Scan for the cell matching the given text and deliver its (x, y) coordinate at center. 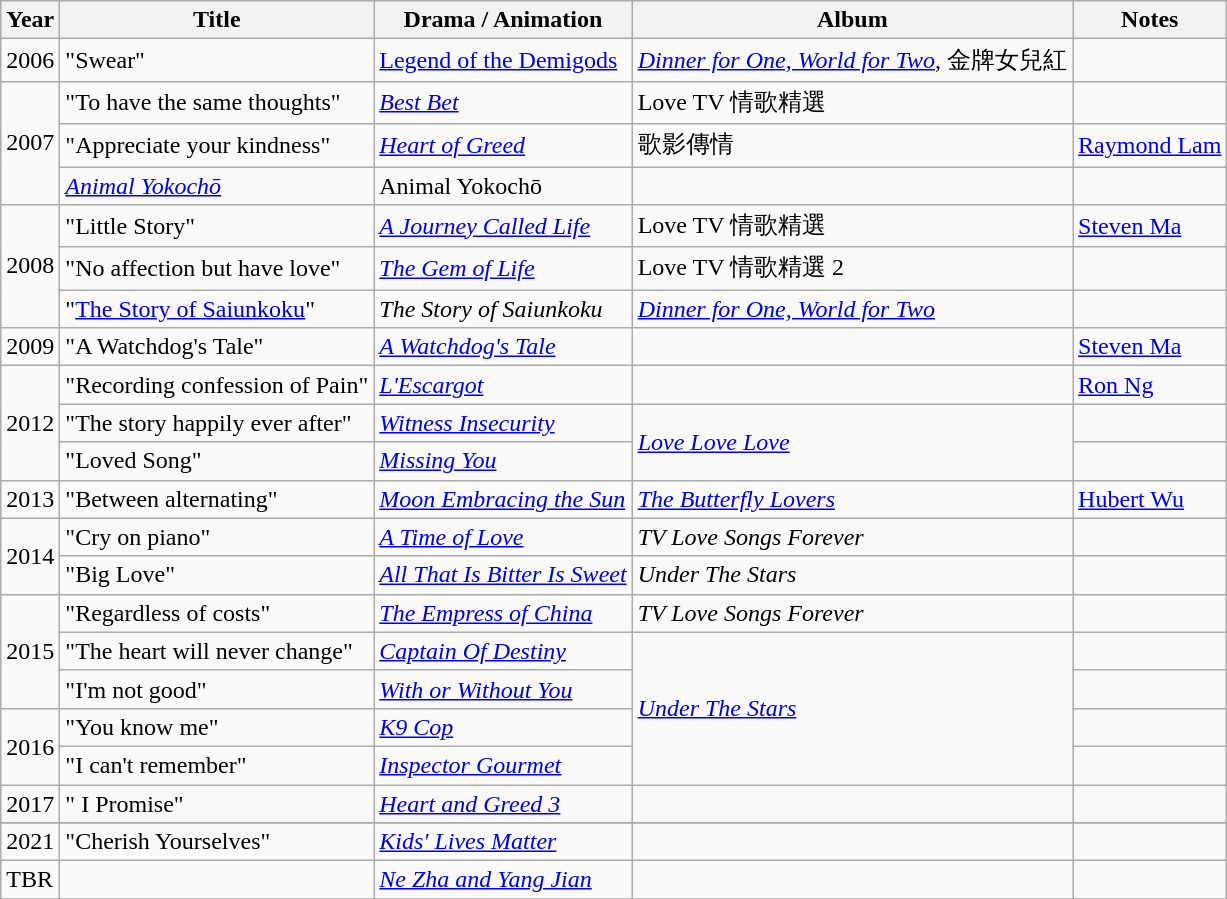
"Little Story" (217, 226)
"You know me" (217, 727)
"Swear" (217, 60)
"A Watchdog's Tale" (217, 347)
"Big Love" (217, 575)
2008 (30, 266)
The Butterfly Lovers (852, 499)
Moon Embracing the Sun (503, 499)
Album (852, 20)
Notes (1150, 20)
"I can't remember" (217, 765)
"The story happily ever after" (217, 423)
"Recording confession of Pain" (217, 385)
2006 (30, 60)
Love TV 情歌精選 2 (852, 268)
2021 (30, 842)
Raymond Lam (1150, 146)
2016 (30, 746)
Title (217, 20)
TBR (30, 880)
The Gem of Life (503, 268)
"No affection but have love" (217, 268)
2009 (30, 347)
"Cry on piano" (217, 537)
"I'm not good" (217, 689)
Witness Insecurity (503, 423)
2014 (30, 556)
Kids' Lives Matter (503, 842)
A Journey Called Life (503, 226)
"Cherish Yourselves" (217, 842)
Ne Zha and Yang Jian (503, 880)
Best Bet (503, 102)
Year (30, 20)
A Watchdog's Tale (503, 347)
"Loved Song" (217, 461)
K9 Cop (503, 727)
2017 (30, 803)
Hubert Wu (1150, 499)
Heart of Greed (503, 146)
2012 (30, 423)
Drama / Animation (503, 20)
Legend of the Demigods (503, 60)
Dinner for One, World for Two (852, 309)
" I Promise" (217, 803)
"The Story of Saiunkoku" (217, 309)
All That Is Bitter Is Sweet (503, 575)
Captain Of Destiny (503, 651)
With or Without You (503, 689)
Dinner for One, World for Two, 金牌女兒紅 (852, 60)
"Between alternating" (217, 499)
2013 (30, 499)
Heart and Greed 3 (503, 803)
A Time of Love (503, 537)
Missing You (503, 461)
The Story of Saiunkoku (503, 309)
"Appreciate your kindness" (217, 146)
2015 (30, 651)
"Regardless of costs" (217, 613)
Ron Ng (1150, 385)
"The heart will never change" (217, 651)
The Empress of China (503, 613)
"To have the same thoughts" (217, 102)
2007 (30, 142)
Love Love Love (852, 442)
Inspector Gourmet (503, 765)
L'Escargot (503, 385)
歌影傳情 (852, 146)
